Search for the cell housing the specified text and yield its [X, Y] center coordinate. 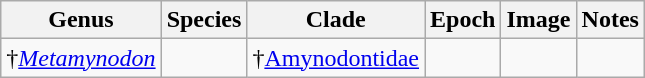
†Amynodontidae [336, 58]
Species [204, 20]
Epoch [463, 20]
Notes [610, 20]
Clade [336, 20]
Genus [81, 20]
†Metamynodon [81, 58]
Image [538, 20]
